From the cell containing the given text, extract its center point as (x, y) coordinate. 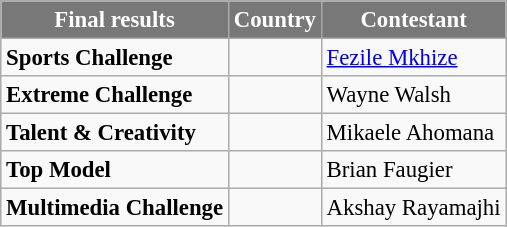
Multimedia Challenge (115, 208)
Final results (115, 20)
Talent & Creativity (115, 133)
Brian Faugier (414, 170)
Mikaele Ahomana (414, 133)
Akshay Rayamajhi (414, 208)
Wayne Walsh (414, 95)
Fezile Mkhize (414, 58)
Contestant (414, 20)
Extreme Challenge (115, 95)
Top Model (115, 170)
Country (274, 20)
Sports Challenge (115, 58)
